Return [x, y] of the center of cell containing provided text 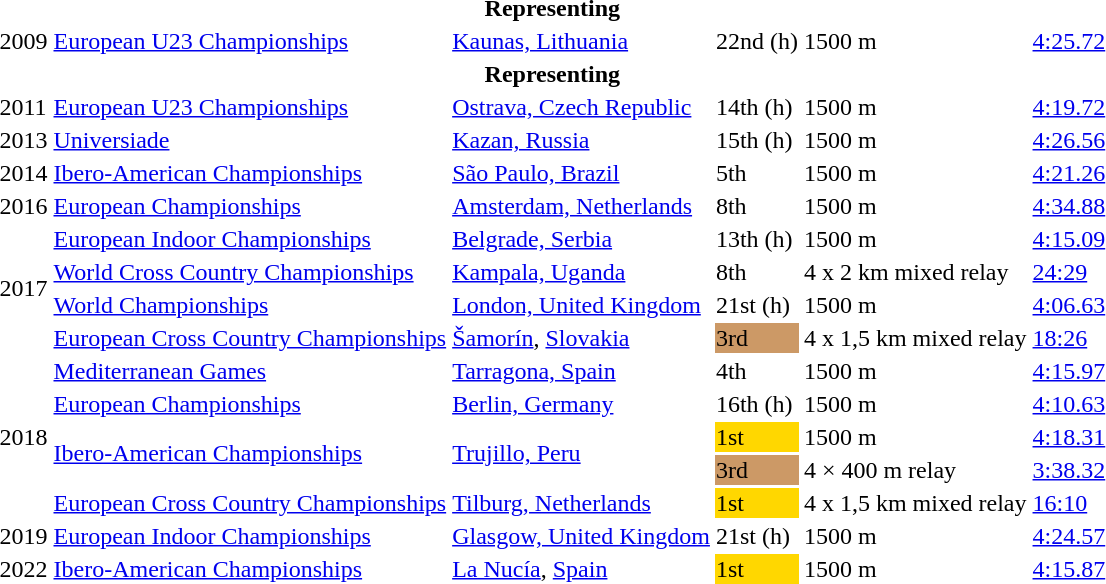
Mediterranean Games [250, 371]
Universiade [250, 140]
Tarragona, Spain [582, 371]
22nd (h) [756, 41]
Kampala, Uganda [582, 272]
Belgrade, Serbia [582, 239]
4 × 400 m relay [915, 470]
4th [756, 371]
Kaunas, Lithuania [582, 41]
Berlin, Germany [582, 404]
14th (h) [756, 107]
15th (h) [756, 140]
World Championships [250, 305]
16th (h) [756, 404]
São Paulo, Brazil [582, 173]
13th (h) [756, 239]
Trujillo, Peru [582, 454]
4 x 2 km mixed relay [915, 272]
5th [756, 173]
Šamorín, Slovakia [582, 338]
World Cross Country Championships [250, 272]
La Nucía, Spain [582, 569]
Ostrava, Czech Republic [582, 107]
Tilburg, Netherlands [582, 503]
Amsterdam, Netherlands [582, 206]
London, United Kingdom [582, 305]
Kazan, Russia [582, 140]
Glasgow, United Kingdom [582, 536]
